Detect which cell encompasses the target text, then output its (x, y) center coordinate. 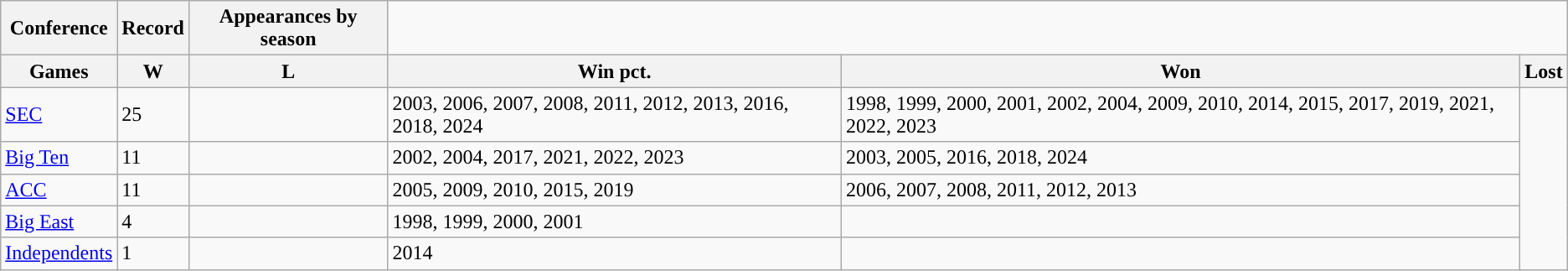
Lost (1544, 71)
2003, 2006, 2007, 2008, 2011, 2012, 2013, 2016, 2018, 2024 (615, 114)
1 (153, 253)
2014 (615, 253)
Record (153, 29)
4 (153, 221)
2002, 2004, 2017, 2021, 2022, 2023 (615, 158)
Big East (59, 221)
2003, 2005, 2016, 2018, 2024 (1180, 158)
Conference (59, 29)
W (153, 71)
Won (1180, 71)
SEC (59, 114)
L (288, 71)
Win pct. (615, 71)
Games (59, 71)
1998, 1999, 2000, 2001, 2002, 2004, 2009, 2010, 2014, 2015, 2017, 2019, 2021, 2022, 2023 (1180, 114)
Independents (59, 253)
1998, 1999, 2000, 2001 (615, 221)
2005, 2009, 2010, 2015, 2019 (615, 190)
25 (153, 114)
Appearances by season (288, 29)
ACC (59, 190)
Big Ten (59, 158)
2006, 2007, 2008, 2011, 2012, 2013 (1180, 190)
